Determine the (x, y) coordinate at the center of the cell enclosing the given text.  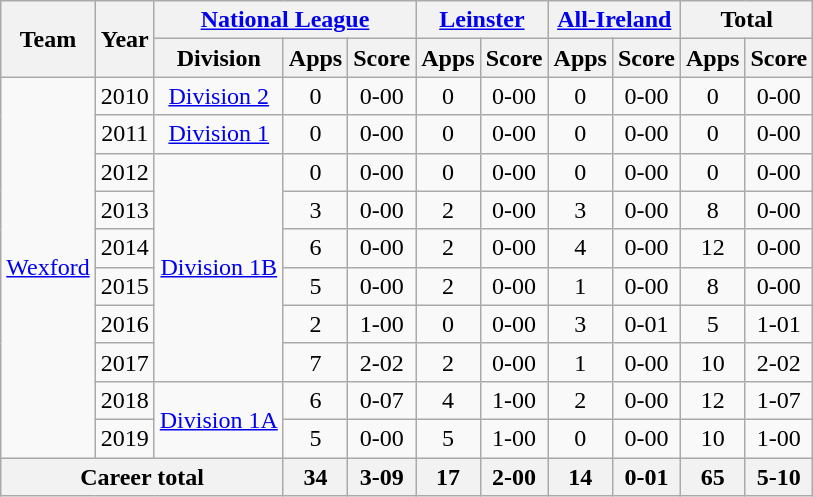
3-09 (382, 477)
2017 (124, 362)
2011 (124, 134)
2015 (124, 286)
Division 1A (218, 419)
0-07 (382, 400)
2019 (124, 438)
34 (315, 477)
2-00 (514, 477)
Career total (142, 477)
All-Ireland (614, 20)
65 (712, 477)
Wexford (48, 268)
2013 (124, 210)
2016 (124, 324)
2014 (124, 248)
1-07 (779, 400)
National League (284, 20)
7 (315, 362)
14 (580, 477)
Division 2 (218, 96)
1-01 (779, 324)
Team (48, 39)
Division 1B (218, 267)
2018 (124, 400)
5-10 (779, 477)
Leinster (482, 20)
Year (124, 39)
Division (218, 58)
Total (746, 20)
2010 (124, 96)
17 (448, 477)
2012 (124, 172)
Division 1 (218, 134)
